Identify which cell holds the provided text, then report its (x, y) central coordinate. 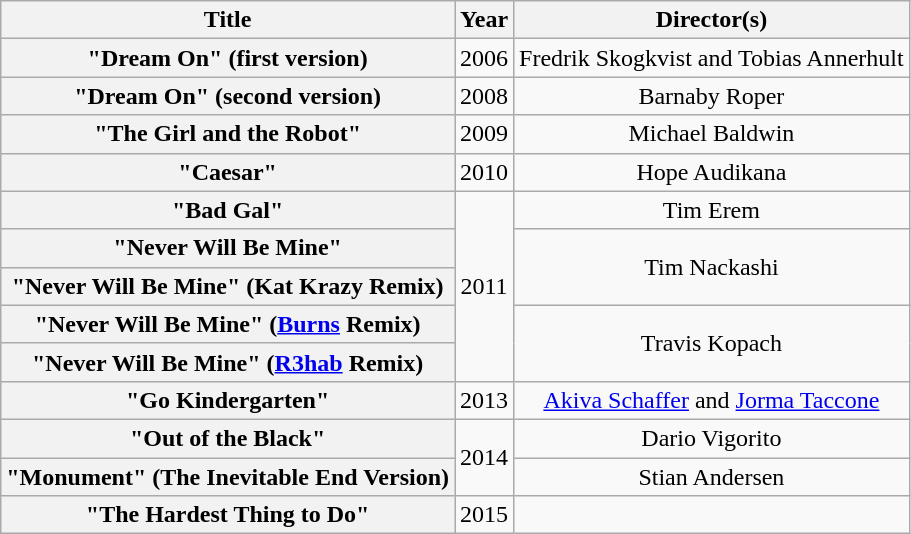
"Go Kindergarten" (228, 400)
Title (228, 20)
"Caesar" (228, 172)
2008 (484, 96)
2011 (484, 286)
"Monument" (The Inevitable End Version) (228, 477)
"Never Will Be Mine" (228, 248)
"Dream On" (first version) (228, 58)
Akiva Schaffer and Jorma Taccone (712, 400)
2015 (484, 515)
Hope Audikana (712, 172)
Year (484, 20)
Dario Vigorito (712, 438)
"Bad Gal" (228, 210)
2006 (484, 58)
Barnaby Roper (712, 96)
Tim Erem (712, 210)
2013 (484, 400)
"Never Will Be Mine" (Kat Krazy Remix) (228, 286)
"Dream On" (second version) (228, 96)
Travis Kopach (712, 343)
"Never Will Be Mine" (Burns Remix) (228, 324)
"Out of the Black" (228, 438)
Michael Baldwin (712, 134)
Stian Andersen (712, 477)
Tim Nackashi (712, 267)
2010 (484, 172)
"Never Will Be Mine" (R3hab Remix) (228, 362)
Director(s) (712, 20)
2009 (484, 134)
2014 (484, 457)
"The Hardest Thing to Do" (228, 515)
Fredrik Skogkvist and Tobias Annerhult (712, 58)
"The Girl and the Robot" (228, 134)
